Extract the (x, y) coordinate from the center of the cell holding the provided text.  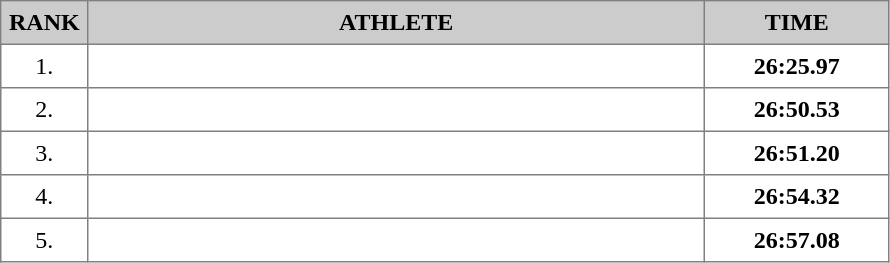
26:50.53 (796, 110)
4. (44, 197)
26:51.20 (796, 153)
ATHLETE (396, 23)
3. (44, 153)
26:54.32 (796, 197)
5. (44, 240)
26:25.97 (796, 66)
TIME (796, 23)
RANK (44, 23)
26:57.08 (796, 240)
1. (44, 66)
2. (44, 110)
